Find where the given text appears and provide that cell's center as [X, Y] coordinate. 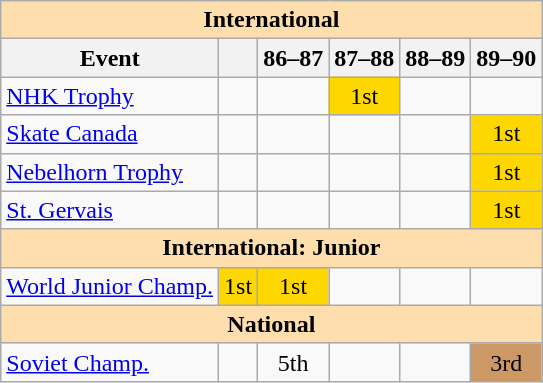
International: Junior [272, 248]
Skate Canada [110, 134]
87–88 [364, 58]
88–89 [436, 58]
Nebelhorn Trophy [110, 172]
5th [294, 362]
3rd [506, 362]
National [272, 324]
89–90 [506, 58]
International [272, 20]
St. Gervais [110, 210]
NHK Trophy [110, 96]
86–87 [294, 58]
World Junior Champ. [110, 286]
Event [110, 58]
Soviet Champ. [110, 362]
